Pinpoint the cell where the given text exists, returning its (X, Y) midpoint coordinate. 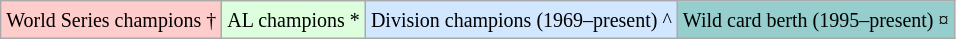
World Series champions † (112, 20)
Division champions (1969–present) ^ (521, 20)
Wild card berth (1995–present) ¤ (816, 20)
AL champions * (294, 20)
